Search for the cell housing the specified text and yield its (x, y) center coordinate. 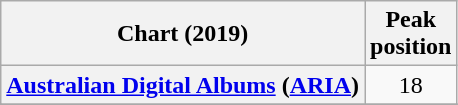
Peakposition (411, 34)
Australian Digital Albums (ARIA) (183, 85)
18 (411, 85)
Chart (2019) (183, 34)
